From the cell containing the given text, extract its center point as [x, y] coordinate. 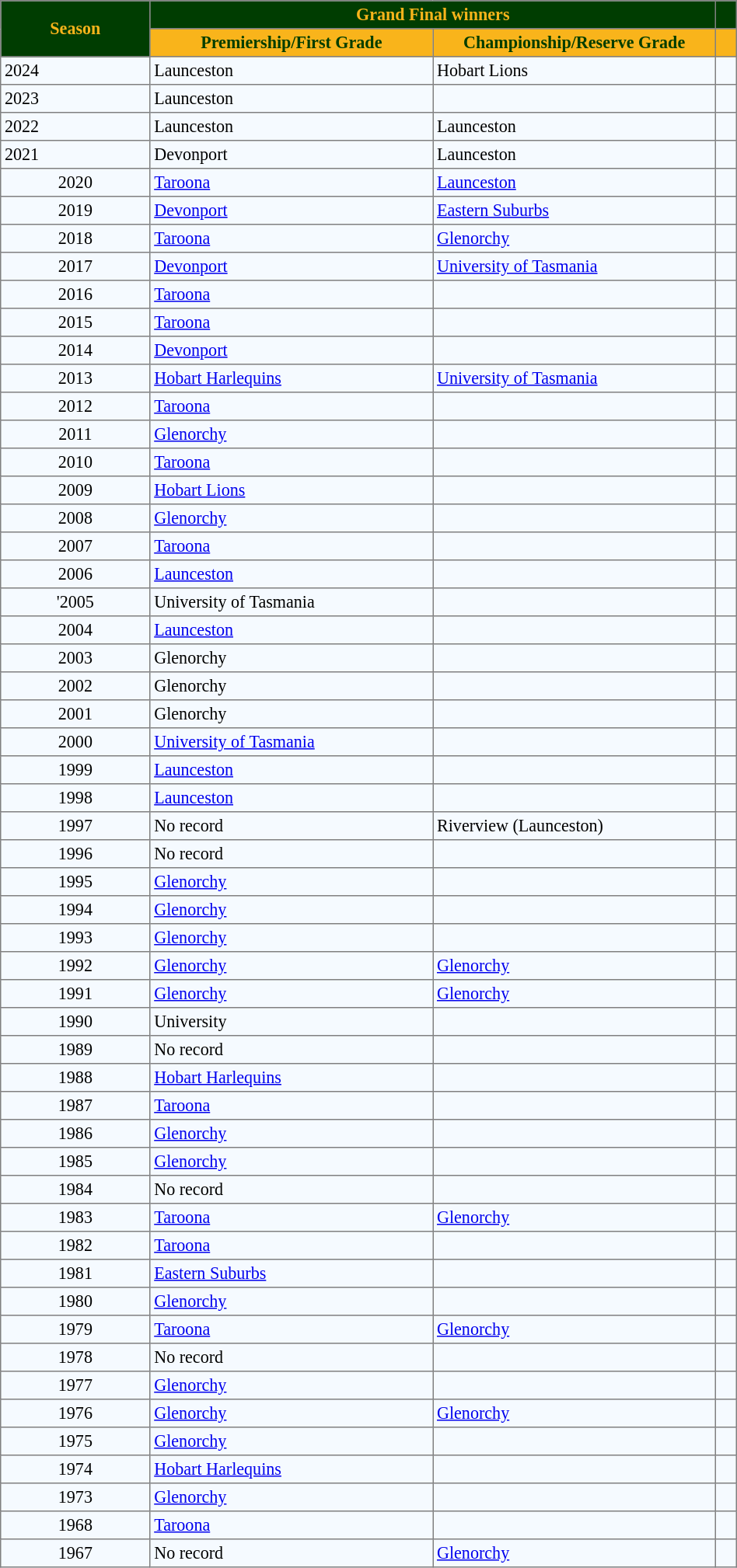
1990 [75, 1022]
2024 [75, 71]
2017 [75, 267]
1993 [75, 938]
2015 [75, 322]
1991 [75, 994]
2018 [75, 239]
2009 [75, 490]
2014 [75, 350]
1986 [75, 1134]
1999 [75, 770]
2006 [75, 574]
2008 [75, 518]
2012 [75, 406]
2022 [75, 127]
1967 [75, 1553]
2003 [75, 658]
1977 [75, 1385]
Premiership/First Grade [292, 43]
2019 [75, 211]
1984 [75, 1190]
2016 [75, 294]
University [292, 1022]
1987 [75, 1106]
1975 [75, 1441]
1988 [75, 1078]
1980 [75, 1301]
'2005 [75, 602]
1968 [75, 1525]
1996 [75, 854]
2002 [75, 686]
Grand Final winners [433, 15]
1979 [75, 1329]
1973 [75, 1497]
2023 [75, 99]
1985 [75, 1162]
2021 [75, 155]
1976 [75, 1413]
2001 [75, 714]
1992 [75, 966]
1998 [75, 798]
2004 [75, 630]
2011 [75, 434]
1983 [75, 1218]
1981 [75, 1274]
Season [75, 29]
2000 [75, 742]
2013 [75, 378]
2020 [75, 183]
Championship/Reserve Grade [575, 43]
1997 [75, 826]
2007 [75, 546]
2010 [75, 462]
1978 [75, 1357]
Riverview (Launceston) [575, 826]
1989 [75, 1050]
1982 [75, 1246]
1994 [75, 910]
1995 [75, 882]
1974 [75, 1469]
